For the text-containing cell, return its midpoint in (x, y) coordinate format. 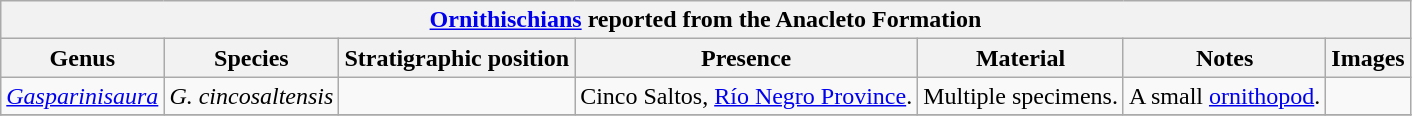
Gasparinisaura (82, 96)
Material (1021, 58)
G. cincosaltensis (252, 96)
Cinco Saltos, Río Negro Province. (746, 96)
Species (252, 58)
Images (1368, 58)
Multiple specimens. (1021, 96)
Genus (82, 58)
Stratigraphic position (457, 58)
A small ornithopod. (1224, 96)
Notes (1224, 58)
Ornithischians reported from the Anacleto Formation (706, 20)
Presence (746, 58)
